For the text-containing cell, return its midpoint in (X, Y) coordinate format. 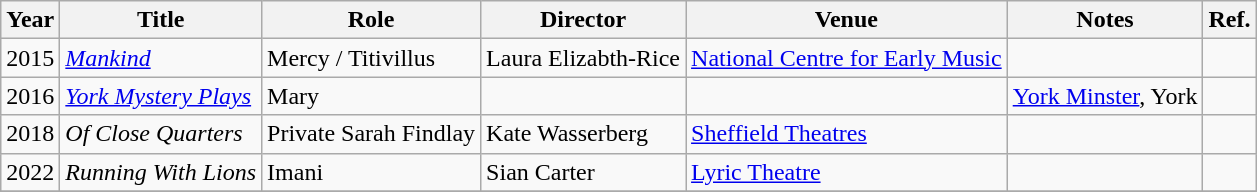
2015 (30, 58)
Mary (372, 96)
Private Sarah Findlay (372, 134)
Venue (847, 20)
Title (161, 20)
Ref. (1230, 20)
Year (30, 20)
2016 (30, 96)
Laura Elizabth-Rice (584, 58)
York Mystery Plays (161, 96)
Role (372, 20)
Sheffield Theatres (847, 134)
2022 (30, 172)
Mercy / Titivillus (372, 58)
Lyric Theatre (847, 172)
Notes (1105, 20)
Mankind (161, 58)
Kate Wasserberg (584, 134)
Imani (372, 172)
Sian Carter (584, 172)
2018 (30, 134)
Director (584, 20)
Of Close Quarters (161, 134)
National Centre for Early Music (847, 58)
York Minster, York (1105, 96)
Running With Lions (161, 172)
